From the cell containing the given text, extract its center point as [x, y] coordinate. 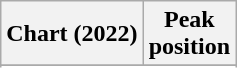
Peakposition [189, 34]
Chart (2022) [72, 34]
